Locate the cell with the specified text and output its (X, Y) center coordinate. 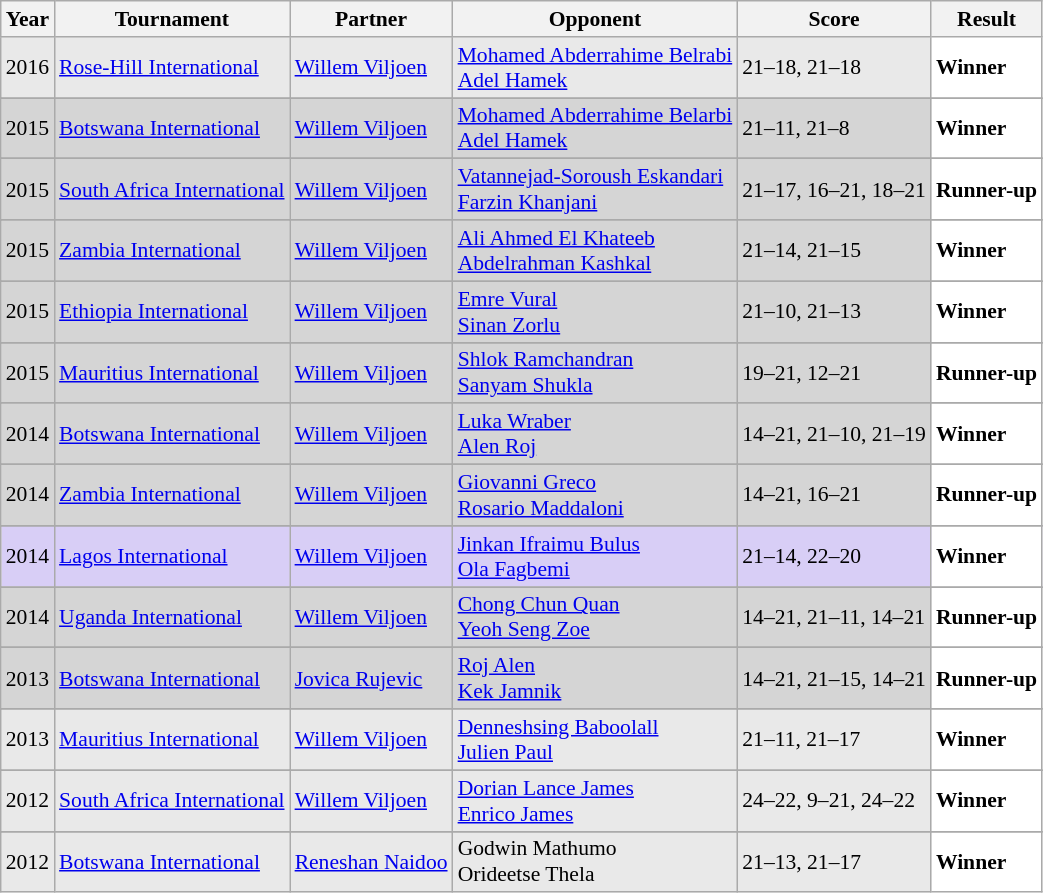
Mohamed Abderrahime Belarbi Adel Hamek (596, 128)
Result (986, 19)
21–11, 21–8 (834, 128)
Partner (372, 19)
Ali Ahmed El Khateeb Abdelrahman Kashkal (596, 250)
Rose-Hill International (172, 68)
21–14, 22–20 (834, 556)
Mohamed Abderrahime Belrabi Adel Hamek (596, 68)
14–21, 21–15, 14–21 (834, 678)
Vatannejad-Soroush Eskandari Farzin Khanjani (596, 190)
Luka Wraber Alen Roj (596, 434)
Emre Vural Sinan Zorlu (596, 312)
Score (834, 19)
14–21, 16–21 (834, 496)
Godwin Mathumo Orideetse Thela (596, 862)
2016 (28, 68)
Jovica Rujevic (372, 678)
Chong Chun Quan Yeoh Seng Zoe (596, 618)
Giovanni Greco Rosario Maddaloni (596, 496)
Opponent (596, 19)
21–10, 21–13 (834, 312)
21–14, 21–15 (834, 250)
14–21, 21–11, 14–21 (834, 618)
Year (28, 19)
14–21, 21–10, 21–19 (834, 434)
21–11, 21–17 (834, 740)
Roj Alen Kek Jamnik (596, 678)
Lagos International (172, 556)
Jinkan Ifraimu Bulus Ola Fagbemi (596, 556)
21–13, 21–17 (834, 862)
Dorian Lance James Enrico James (596, 800)
21–17, 16–21, 18–21 (834, 190)
19–21, 12–21 (834, 372)
24–22, 9–21, 24–22 (834, 800)
Uganda International (172, 618)
21–18, 21–18 (834, 68)
Tournament (172, 19)
Ethiopia International (172, 312)
Shlok Ramchandran Sanyam Shukla (596, 372)
Denneshsing Baboolall Julien Paul (596, 740)
Reneshan Naidoo (372, 862)
